For the text-containing cell, return its midpoint in [X, Y] coordinate format. 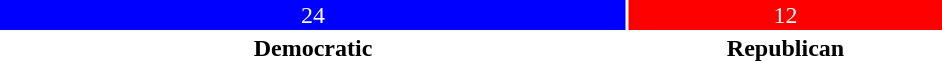
24 [313, 15]
12 [786, 15]
